Return (x, y) of the center of cell containing provided text 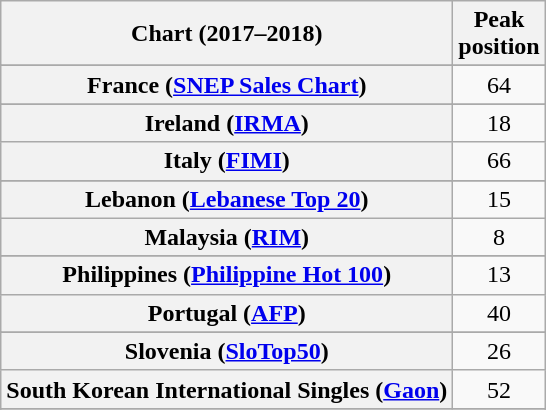
Slovenia (SloTop50) (227, 351)
Ireland (IRMA) (227, 123)
52 (499, 389)
26 (499, 351)
13 (499, 275)
40 (499, 313)
Lebanon (Lebanese Top 20) (227, 199)
66 (499, 161)
Philippines (Philippine Hot 100) (227, 275)
Chart (2017–2018) (227, 34)
15 (499, 199)
Malaysia (RIM) (227, 237)
Italy (FIMI) (227, 161)
64 (499, 85)
8 (499, 237)
18 (499, 123)
Peakposition (499, 34)
South Korean International Singles (Gaon) (227, 389)
Portugal (AFP) (227, 313)
France (SNEP Sales Chart) (227, 85)
